Provide the (X, Y) coordinate of the cell's center where the given text is located.  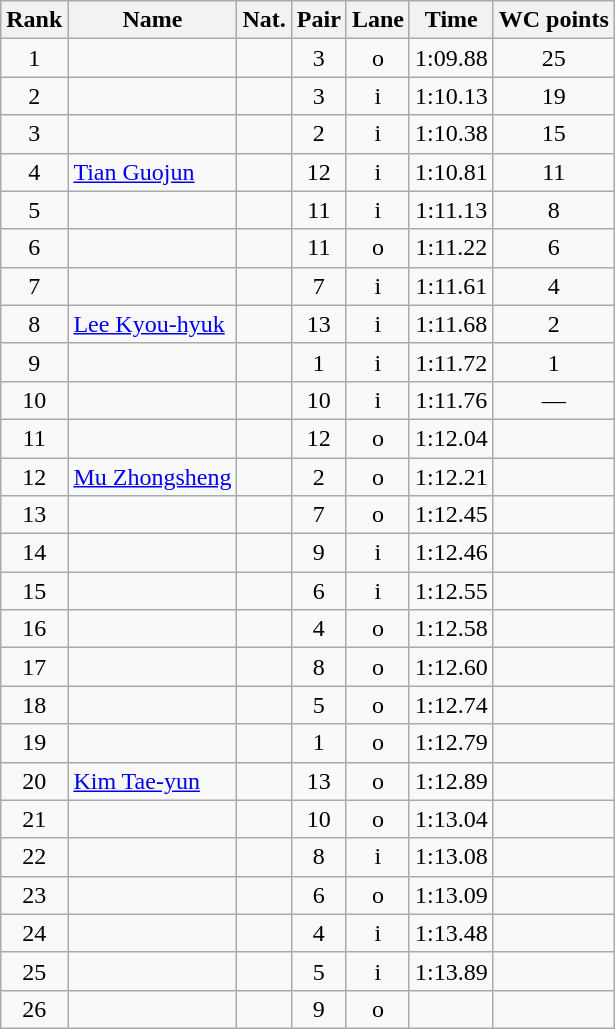
1:12.04 (451, 438)
24 (34, 933)
Mu Zhongsheng (152, 477)
Time (451, 20)
1:11.13 (451, 210)
1:11.68 (451, 324)
1:12.21 (451, 477)
Pair (318, 20)
1:13.09 (451, 895)
1:12.58 (451, 629)
1:12.46 (451, 553)
21 (34, 819)
Name (152, 20)
26 (34, 1009)
1:13.89 (451, 971)
1:11.22 (451, 248)
Lane (378, 20)
1:13.48 (451, 933)
1:09.88 (451, 58)
22 (34, 857)
1:10.81 (451, 172)
1:12.45 (451, 515)
1:12.55 (451, 591)
1:13.04 (451, 819)
1:12.89 (451, 781)
16 (34, 629)
1:10.13 (451, 96)
1:11.61 (451, 286)
Lee Kyou-hyuk (152, 324)
1:12.79 (451, 743)
17 (34, 667)
Tian Guojun (152, 172)
1:13.08 (451, 857)
— (554, 400)
Nat. (264, 20)
20 (34, 781)
WC points (554, 20)
Rank (34, 20)
1:11.72 (451, 362)
1:12.74 (451, 705)
14 (34, 553)
1:11.76 (451, 400)
18 (34, 705)
1:12.60 (451, 667)
Kim Tae-yun (152, 781)
23 (34, 895)
1:10.38 (451, 134)
